Locate the cell with the specified text and output its (X, Y) center coordinate. 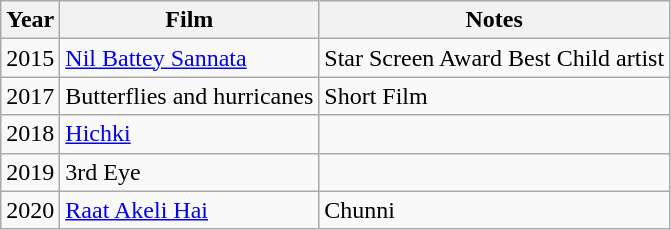
2017 (30, 96)
Nil Battey Sannata (190, 58)
Star Screen Award Best Child artist (494, 58)
2019 (30, 172)
2015 (30, 58)
Butterflies and hurricanes (190, 96)
2018 (30, 134)
Notes (494, 20)
Hichki (190, 134)
Chunni (494, 210)
Raat Akeli Hai (190, 210)
3rd Eye (190, 172)
2020 (30, 210)
Year (30, 20)
Film (190, 20)
Short Film (494, 96)
